Return the [X, Y] coordinate for the center point of the cell that contains the specified text.  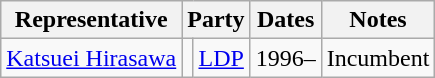
LDP [222, 58]
Party [216, 20]
Incumbent [378, 58]
Dates [286, 20]
1996– [286, 58]
Katsuei Hirasawa [92, 58]
Representative [92, 20]
Notes [378, 20]
